Scan for the cell matching the given text and deliver its (X, Y) coordinate at center. 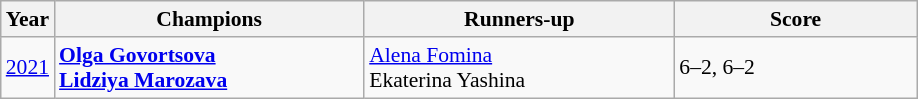
Olga Govortsova Lidziya Marozava (209, 68)
Runners-up (519, 19)
Year (28, 19)
Champions (209, 19)
Score (796, 19)
6–2, 6–2 (796, 68)
2021 (28, 68)
Alena Fomina Ekaterina Yashina (519, 68)
